Detect which cell encompasses the target text, then output its (x, y) center coordinate. 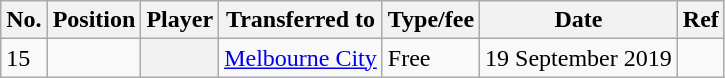
Ref (700, 20)
Date (579, 20)
Type/fee (430, 20)
No. (24, 20)
Transferred to (301, 20)
Free (430, 58)
Player (180, 20)
15 (24, 58)
19 September 2019 (579, 58)
Melbourne City (301, 58)
Position (94, 20)
